Search for the cell housing the specified text and yield its [X, Y] center coordinate. 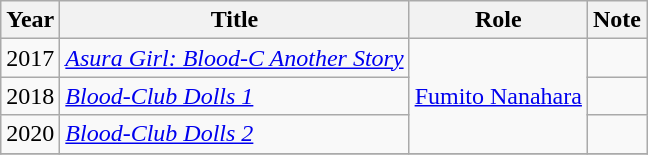
Blood-Club Dolls 2 [234, 134]
Asura Girl: Blood-C Another Story [234, 58]
Role [498, 20]
Fumito Nanahara [498, 96]
Year [30, 20]
Blood-Club Dolls 1 [234, 96]
Title [234, 20]
2017 [30, 58]
2018 [30, 96]
Note [616, 20]
2020 [30, 134]
